Find where the given text appears and provide that cell's center as [x, y] coordinate. 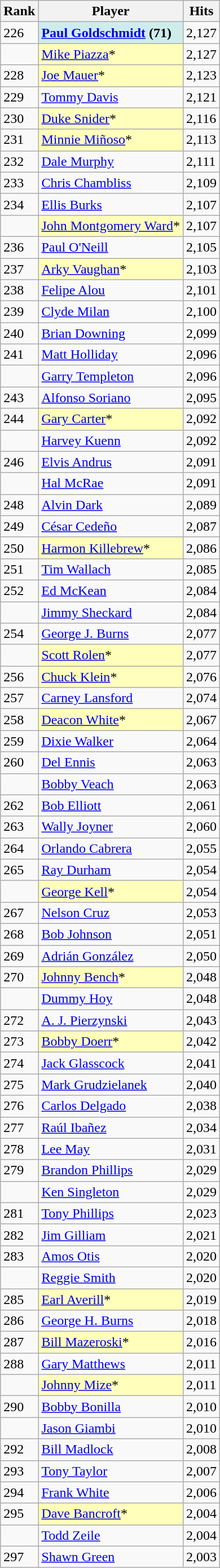
2,040 [202, 1085]
234 [19, 204]
Brandon Phillips [111, 1170]
Ellis Burks [111, 204]
Ken Singleton [111, 1192]
238 [19, 290]
256 [19, 677]
Frank White [111, 1492]
Bob Elliott [111, 805]
287 [19, 1342]
258 [19, 720]
232 [19, 161]
Gary Matthews [111, 1364]
Adrián González [111, 956]
Hal McRae [111, 483]
Dale Murphy [111, 161]
2,113 [202, 140]
2,031 [202, 1149]
229 [19, 97]
Bobby Doerr* [111, 1042]
Bob Johnson [111, 934]
Lee May [111, 1149]
297 [19, 1557]
Chuck Klein* [111, 677]
2,034 [202, 1127]
2,003 [202, 1557]
248 [19, 505]
257 [19, 698]
2,007 [202, 1471]
2,121 [202, 97]
2,103 [202, 269]
2,021 [202, 1235]
251 [19, 569]
281 [19, 1213]
Bobby Bonilla [111, 1407]
Nelson Cruz [111, 913]
244 [19, 419]
285 [19, 1299]
2,042 [202, 1042]
252 [19, 591]
Orlando Cabrera [111, 848]
230 [19, 118]
283 [19, 1256]
Jack Glasscock [111, 1063]
286 [19, 1321]
268 [19, 934]
Amos Otis [111, 1256]
Johnny Bench* [111, 977]
Jim Gilliam [111, 1235]
Harmon Killebrew* [111, 548]
Hits [202, 11]
294 [19, 1492]
2,050 [202, 956]
2,101 [202, 290]
Del Ennis [111, 763]
2,085 [202, 569]
Garry Templeton [111, 376]
2,123 [202, 76]
Minnie Miñoso* [111, 140]
Joe Mauer* [111, 76]
2,089 [202, 505]
Bobby Veach [111, 784]
233 [19, 183]
César Cedeño [111, 526]
Tim Wallach [111, 569]
2,111 [202, 161]
2,006 [202, 1492]
265 [19, 870]
Reggie Smith [111, 1278]
2,086 [202, 548]
2,055 [202, 848]
Felipe Alou [111, 290]
2,109 [202, 183]
Ed McKean [111, 591]
273 [19, 1042]
254 [19, 634]
2,099 [202, 333]
2,100 [202, 312]
249 [19, 526]
Jimmy Sheckard [111, 612]
Tommy Davis [111, 97]
2,053 [202, 913]
Deacon White* [111, 720]
Wally Joyner [111, 827]
292 [19, 1450]
Paul Goldschmidt (71) [111, 33]
270 [19, 977]
2,051 [202, 934]
Jason Giambi [111, 1428]
Tony Taylor [111, 1471]
2,043 [202, 1020]
Bill Mazeroski* [111, 1342]
George J. Burns [111, 634]
2,018 [202, 1321]
2,116 [202, 118]
Earl Averill* [111, 1299]
2,067 [202, 720]
259 [19, 741]
2,041 [202, 1063]
263 [19, 827]
Raúl Ibañez [111, 1127]
Elvis Andrus [111, 462]
Gary Carter* [111, 419]
Arky Vaughan* [111, 269]
267 [19, 913]
2,076 [202, 677]
275 [19, 1085]
Dummy Hoy [111, 999]
Carlos Delgado [111, 1106]
264 [19, 848]
Bill Madlock [111, 1450]
A. J. Pierzynski [111, 1020]
Duke Snider* [111, 118]
Player [111, 11]
272 [19, 1020]
2,105 [202, 247]
2,023 [202, 1213]
274 [19, 1063]
277 [19, 1127]
Shawn Green [111, 1557]
288 [19, 1364]
Johnny Mize* [111, 1385]
Tony Phillips [111, 1213]
2,064 [202, 741]
241 [19, 355]
George H. Burns [111, 1321]
290 [19, 1407]
Alvin Dark [111, 505]
237 [19, 269]
260 [19, 763]
2,095 [202, 398]
246 [19, 462]
Alfonso Soriano [111, 398]
276 [19, 1106]
Clyde Milan [111, 312]
2,008 [202, 1450]
2,019 [202, 1299]
George Kell* [111, 891]
262 [19, 805]
Mark Grudzielanek [111, 1085]
282 [19, 1235]
Dave Bancroft* [111, 1514]
2,060 [202, 827]
Dixie Walker [111, 741]
269 [19, 956]
2,074 [202, 698]
231 [19, 140]
Ray Durham [111, 870]
279 [19, 1170]
295 [19, 1514]
Carney Lansford [111, 698]
228 [19, 76]
Todd Zeile [111, 1535]
2,061 [202, 805]
226 [19, 33]
2,087 [202, 526]
Harvey Kuenn [111, 441]
293 [19, 1471]
236 [19, 247]
250 [19, 548]
Scott Rolen* [111, 655]
Brian Downing [111, 333]
243 [19, 398]
Chris Chambliss [111, 183]
240 [19, 333]
2,038 [202, 1106]
Rank [19, 11]
239 [19, 312]
Paul O'Neill [111, 247]
2,016 [202, 1342]
Matt Holliday [111, 355]
278 [19, 1149]
Mike Piazza* [111, 54]
John Montgomery Ward* [111, 226]
